Find where the given text appears and provide that cell's center as (x, y) coordinate. 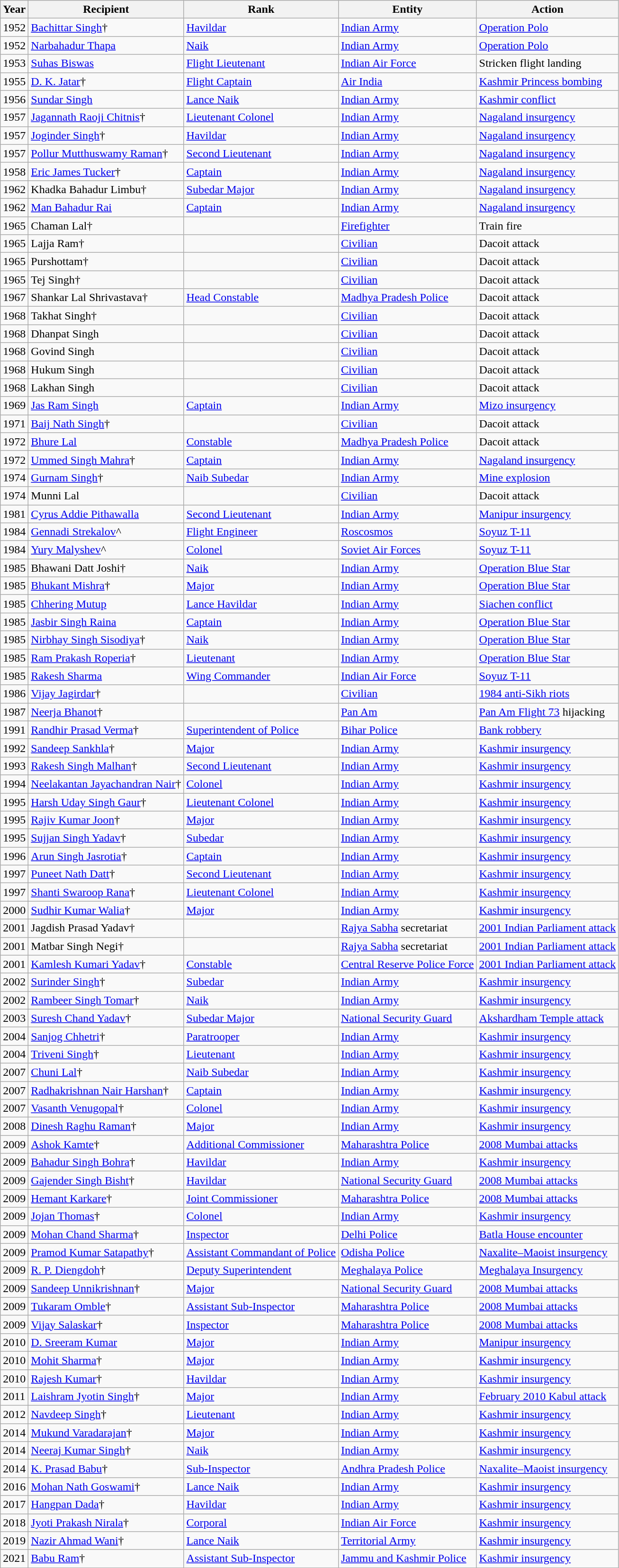
Munni Lal (106, 496)
Randhir Prasad Verma† (106, 730)
Flight Engineer (261, 532)
Tej Singh† (106, 280)
Nirbhay Singh Sisodiya† (106, 640)
Joint Commissioner (261, 1198)
Bhawani Datt Joshi† (106, 568)
Pollur Mutthuswamy Raman† (106, 153)
Meghalaya Insurgency (547, 1270)
2012 (14, 1415)
Hemant Karkare† (106, 1198)
Babu Ram† (106, 1559)
Lakhan Singh (106, 388)
Mohit Sharma† (106, 1360)
Stricken flight landing (547, 63)
2019 (14, 1541)
1971 (14, 424)
1958 (14, 171)
Bachittar Singh† (106, 27)
Siachen conflict (547, 604)
1993 (14, 766)
Action (547, 9)
Central Reserve Police Force (407, 964)
Kamlesh Kumari Yadav† (106, 964)
Joginder Singh† (106, 135)
1956 (14, 99)
Sudhir Kumar Walia† (106, 910)
Suhas Biswas (106, 63)
Jagdish Prasad Yadav† (106, 928)
Radhakrishnan Nair Harshan† (106, 1090)
1969 (14, 406)
Matbar Singh Negi† (106, 946)
Laishram Jyotin Singh† (106, 1397)
Pan Am Flight 73 hijacking (547, 712)
Lance Havildar (261, 604)
Lajja Ram† (106, 244)
Harsh Uday Singh Gaur† (106, 802)
Man Bahadur Rai (106, 207)
Akshardham Temple attack (547, 1018)
Hukum Singh (106, 370)
Deputy Superintendent (261, 1270)
Gennadi Strekalov^ (106, 532)
Flight Lieutenant (261, 63)
Territorial Army (407, 1541)
Bihar Police (407, 730)
Baij Nath Singh† (106, 424)
Recipient (106, 9)
Corporal (261, 1523)
1987 (14, 712)
Gurnam Singh† (106, 478)
Wing Commander (261, 676)
1994 (14, 784)
2016 (14, 1487)
K. Prasad Babu† (106, 1469)
Suresh Chand Yadav† (106, 1018)
Vasanth Venugopal† (106, 1108)
Sundar Singh (106, 99)
1992 (14, 748)
Dhanpat Singh (106, 334)
2011 (14, 1397)
Neelakantan Jayachandran Nair† (106, 784)
Jojan Thomas† (106, 1216)
Chuni Lal† (106, 1072)
R. P. Diengdoh† (106, 1270)
Pramod Kumar Satapathy† (106, 1252)
Puneet Nath Datt† (106, 874)
Jammu and Kashmir Police (407, 1559)
Ummed Singh Mahra† (106, 460)
Bahadur Singh Bohra† (106, 1162)
1984 anti-Sikh riots (547, 694)
Batla House encounter (547, 1234)
Gajender Singh Bisht† (106, 1180)
Rank (261, 9)
Khadka Bahadur Limbu† (106, 189)
Jas Ram Singh (106, 406)
Neerja Bhanot† (106, 712)
Mukund Varadarajan† (106, 1433)
Bhukant Mishra† (106, 586)
D. Sreeram Kumar (106, 1342)
Andhra Pradesh Police (407, 1469)
2017 (14, 1505)
Tukaram Omble† (106, 1306)
Arun Singh Jasrotia† (106, 856)
Takhat Singh† (106, 316)
Shankar Lal Shrivastava† (106, 298)
Ashok Kamte† (106, 1144)
2021 (14, 1559)
Yury Malyshev^ (106, 550)
Shanti Swaroop Rana† (106, 892)
Paratrooper (261, 1036)
Bhure Lal (106, 442)
2003 (14, 1018)
Vijay Salaskar† (106, 1324)
Additional Commissioner (261, 1144)
Head Constable (261, 298)
Navdeep Singh† (106, 1415)
Air India (407, 81)
Ram Prakash Roperia† (106, 658)
Purshottam† (106, 262)
1981 (14, 514)
Jyoti Prakash Nirala† (106, 1523)
Neeraj Kumar Singh† (106, 1451)
Sujjan Singh Yadav† (106, 838)
D. K. Jatar† (106, 81)
Dinesh Raghu Raman† (106, 1126)
2008 (14, 1126)
Flight Captain (261, 81)
Rambeer Singh Tomar† (106, 1000)
1986 (14, 694)
Pan Am (407, 712)
2000 (14, 910)
Nazir Ahmad Wani† (106, 1541)
Firefighter (407, 226)
Soviet Air Forces (407, 550)
Rajesh Kumar† (106, 1379)
Kashmir conflict (547, 99)
Year (14, 9)
Delhi Police (407, 1234)
Sub-Inspector (261, 1469)
1991 (14, 730)
Vijay Jagirdar† (106, 694)
February 2010 Kabul attack (547, 1397)
Chaman Lal† (106, 226)
1967 (14, 298)
Sandeep Unnikrishnan† (106, 1288)
Mizo insurgency (547, 406)
Assistant Commandant of Police (261, 1252)
Rakesh Singh Malhan† (106, 766)
Govind Singh (106, 352)
Entity (407, 9)
1953 (14, 63)
Chhering Mutup (106, 604)
Sanjog Chhetri† (106, 1036)
Surinder Singh† (106, 982)
Mohan Nath Goswami† (106, 1487)
Rajiv Kumar Joon† (106, 820)
Sandeep Sankhla† (106, 748)
Mohan Chand Sharma† (106, 1234)
Eric James Tucker† (106, 171)
Odisha Police (407, 1252)
2018 (14, 1523)
Jasbir Singh Raina (106, 622)
Train fire (547, 226)
Rakesh Sharma (106, 676)
Hangpan Dada† (106, 1505)
Jagannath Raoji Chitnis† (106, 117)
Kashmir Princess bombing (547, 81)
Superintendent of Police (261, 730)
Triveni Singh† (106, 1054)
Mine explosion (547, 478)
Bank robbery (547, 730)
1996 (14, 856)
1955 (14, 81)
Roscosmos (407, 532)
Meghalaya Police (407, 1270)
Narbahadur Thapa (106, 45)
Cyrus Addie Pithawalla (106, 514)
